From the cell containing the given text, extract its center point as [X, Y] coordinate. 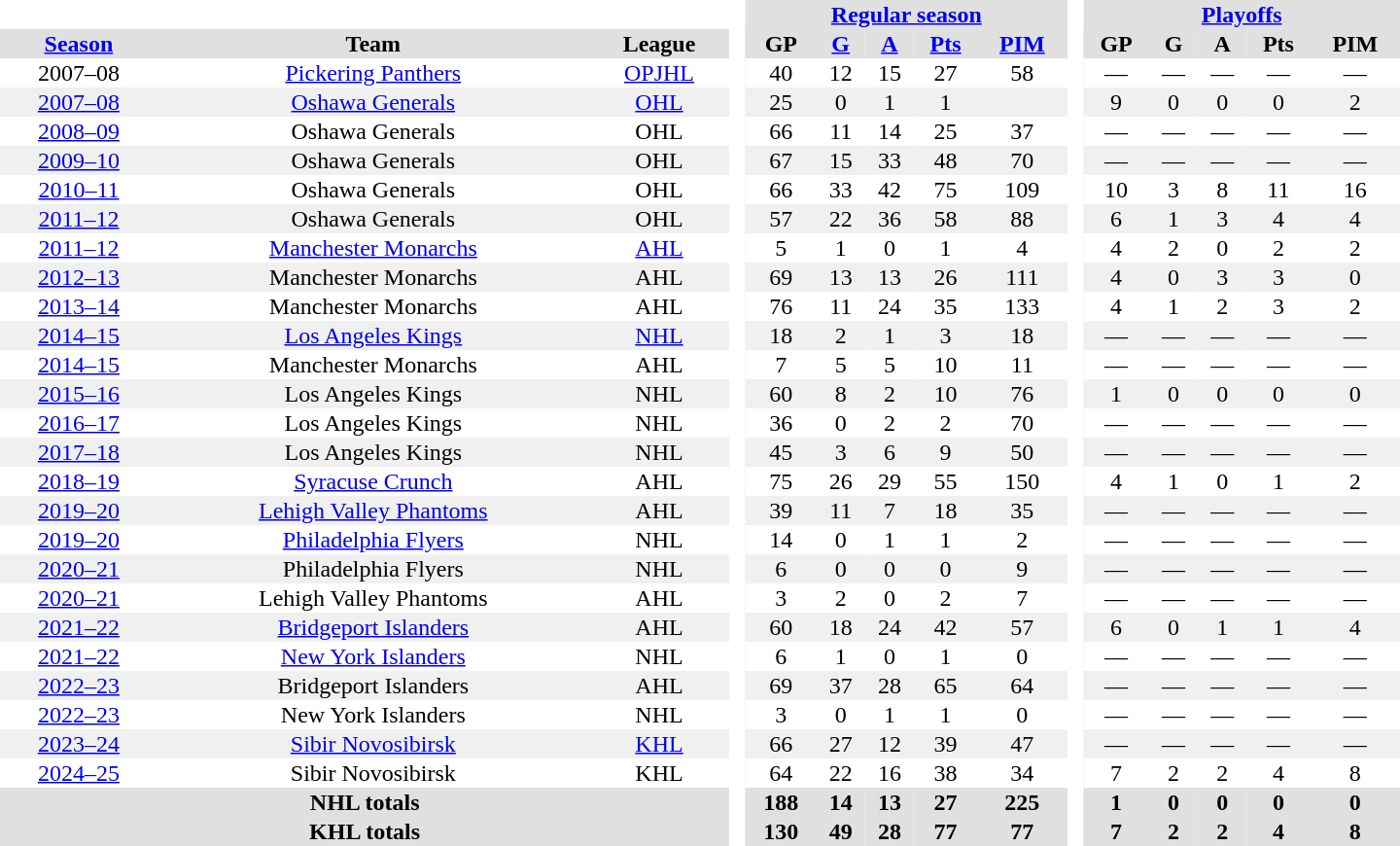
2012–13 [79, 277]
225 [1022, 802]
Team [373, 44]
2017–18 [79, 452]
109 [1022, 190]
Playoffs [1242, 15]
Pickering Panthers [373, 73]
47 [1022, 744]
2008–09 [79, 131]
55 [945, 481]
2024–25 [79, 773]
65 [945, 686]
50 [1022, 452]
150 [1022, 481]
67 [782, 160]
111 [1022, 277]
2010–11 [79, 190]
2013–14 [79, 306]
34 [1022, 773]
2018–19 [79, 481]
45 [782, 452]
40 [782, 73]
Season [79, 44]
Regular season [906, 15]
48 [945, 160]
2009–10 [79, 160]
KHL totals [365, 831]
49 [841, 831]
2015–16 [79, 394]
OPJHL [659, 73]
130 [782, 831]
Syracuse Crunch [373, 481]
2023–24 [79, 744]
29 [890, 481]
League [659, 44]
188 [782, 802]
NHL totals [365, 802]
38 [945, 773]
133 [1022, 306]
2016–17 [79, 423]
88 [1022, 219]
